From the cell containing the given text, extract its center point as (X, Y) coordinate. 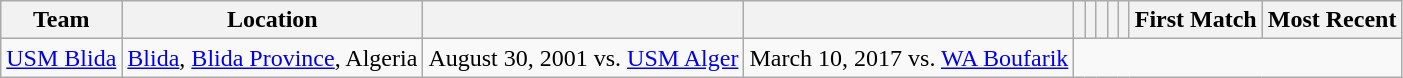
USM Blida (62, 58)
March 10, 2017 vs. WA Boufarik (909, 58)
Team (62, 20)
Location (272, 20)
Most Recent (1332, 20)
Blida, Blida Province, Algeria (272, 58)
First Match (1196, 20)
August 30, 2001 vs. USM Alger (584, 58)
